Capture the cell that displays the provided text and extract its (x, y) central coordinate. 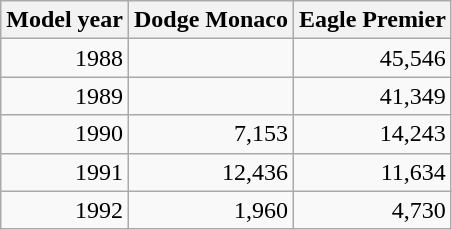
1,960 (210, 210)
7,153 (210, 134)
1991 (65, 172)
Eagle Premier (372, 20)
45,546 (372, 58)
1992 (65, 210)
41,349 (372, 96)
1989 (65, 96)
1990 (65, 134)
4,730 (372, 210)
Dodge Monaco (210, 20)
1988 (65, 58)
11,634 (372, 172)
12,436 (210, 172)
14,243 (372, 134)
Model year (65, 20)
